Scan for the cell matching the given text and deliver its (x, y) coordinate at center. 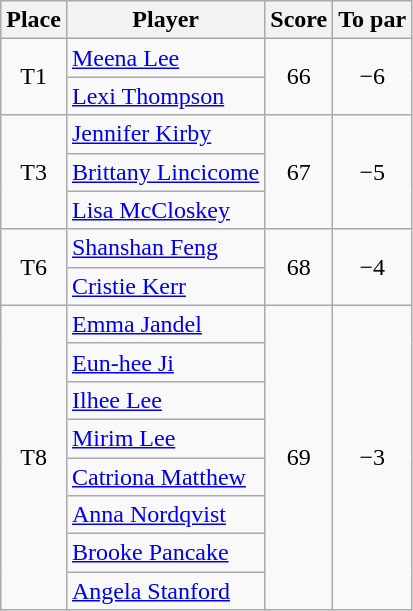
Brittany Lincicome (165, 172)
66 (299, 77)
−3 (372, 457)
Player (165, 20)
Cristie Kerr (165, 286)
T3 (34, 172)
−4 (372, 267)
Eun-hee Ji (165, 362)
Shanshan Feng (165, 248)
Anna Nordqvist (165, 515)
T6 (34, 267)
T8 (34, 457)
67 (299, 172)
Score (299, 20)
Brooke Pancake (165, 553)
68 (299, 267)
Lisa McCloskey (165, 210)
Lexi Thompson (165, 96)
Place (34, 20)
Emma Jandel (165, 324)
Catriona Matthew (165, 477)
T1 (34, 77)
Ilhee Lee (165, 400)
Angela Stanford (165, 591)
−5 (372, 172)
69 (299, 457)
To par (372, 20)
Jennifer Kirby (165, 134)
Mirim Lee (165, 438)
Meena Lee (165, 58)
−6 (372, 77)
